Search for the cell housing the specified text and yield its (X, Y) center coordinate. 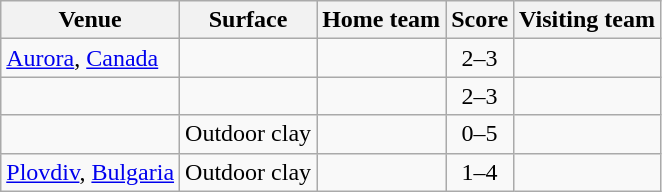
1–4 (480, 172)
0–5 (480, 134)
Visiting team (588, 20)
Aurora, Canada (90, 58)
Venue (90, 20)
Plovdiv, Bulgaria (90, 172)
Score (480, 20)
Surface (248, 20)
Home team (382, 20)
